Search for the cell housing the specified text and yield its (x, y) center coordinate. 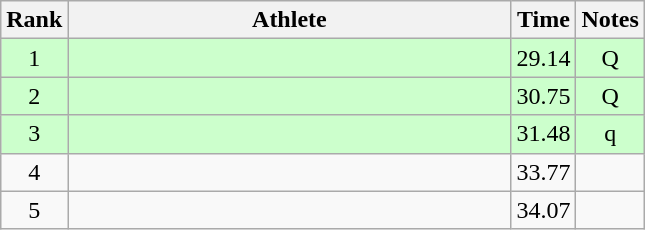
31.48 (544, 134)
34.07 (544, 210)
q (610, 134)
1 (34, 58)
2 (34, 96)
4 (34, 172)
5 (34, 210)
Notes (610, 20)
29.14 (544, 58)
3 (34, 134)
33.77 (544, 172)
30.75 (544, 96)
Athlete (290, 20)
Rank (34, 20)
Time (544, 20)
